Pinpoint the cell where the given text exists, returning its (x, y) midpoint coordinate. 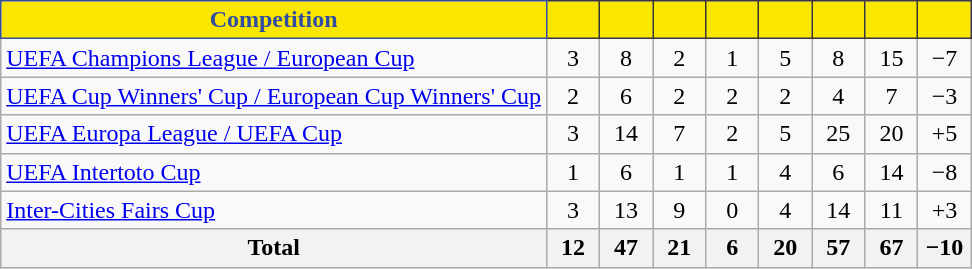
−7 (944, 58)
+5 (944, 134)
+3 (944, 210)
Total (274, 248)
UEFA Intertoto Cup (274, 172)
13 (626, 210)
UEFA Europa League / UEFA Cup (274, 134)
15 (892, 58)
67 (892, 248)
−3 (944, 96)
12 (574, 248)
−8 (944, 172)
47 (626, 248)
Inter-Cities Fairs Cup (274, 210)
Competition (274, 20)
UEFA Cup Winners' Cup / European Cup Winners' Cup (274, 96)
57 (838, 248)
UEFA Champions League / European Cup (274, 58)
25 (838, 134)
11 (892, 210)
−10 (944, 248)
21 (680, 248)
0 (732, 210)
9 (680, 210)
